Identify which cell holds the provided text, then report its (X, Y) central coordinate. 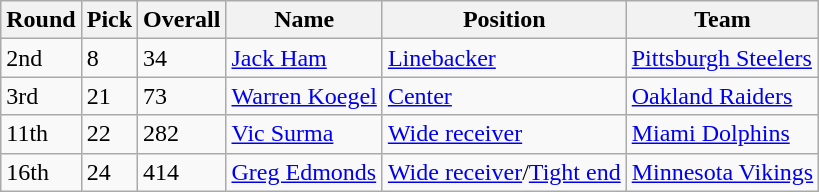
Name (304, 20)
16th (41, 172)
Linebacker (504, 58)
Miami Dolphins (722, 134)
Greg Edmonds (304, 172)
Oakland Raiders (722, 96)
Minnesota Vikings (722, 172)
2nd (41, 58)
8 (109, 58)
Position (504, 20)
Vic Surma (304, 134)
3rd (41, 96)
414 (182, 172)
Wide receiver (504, 134)
24 (109, 172)
Warren Koegel (304, 96)
282 (182, 134)
21 (109, 96)
73 (182, 96)
11th (41, 134)
Wide receiver/Tight end (504, 172)
Pick (109, 20)
22 (109, 134)
Round (41, 20)
Team (722, 20)
Pittsburgh Steelers (722, 58)
Center (504, 96)
34 (182, 58)
Overall (182, 20)
Jack Ham (304, 58)
